Return (x, y) of the center of cell containing provided text 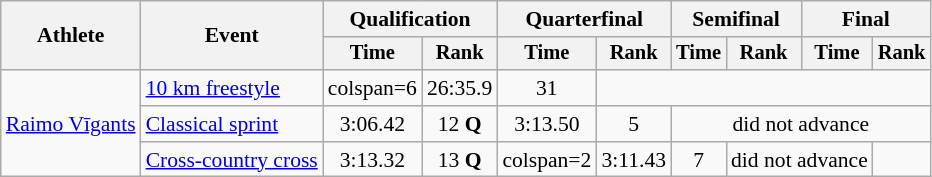
10 km freestyle (232, 88)
Quarterfinal (584, 19)
Qualification (410, 19)
Raimo Vīgants (71, 124)
5 (634, 124)
Classical sprint (232, 124)
3:13.50 (546, 124)
did not advance (800, 124)
3:06.42 (372, 124)
Event (232, 36)
31 (546, 88)
Final (866, 19)
colspan=6 (372, 88)
12 Q (460, 124)
26:35.9 (460, 88)
Athlete (71, 36)
Semifinal (736, 19)
